Extract the [X, Y] coordinate from the center of the cell holding the provided text.  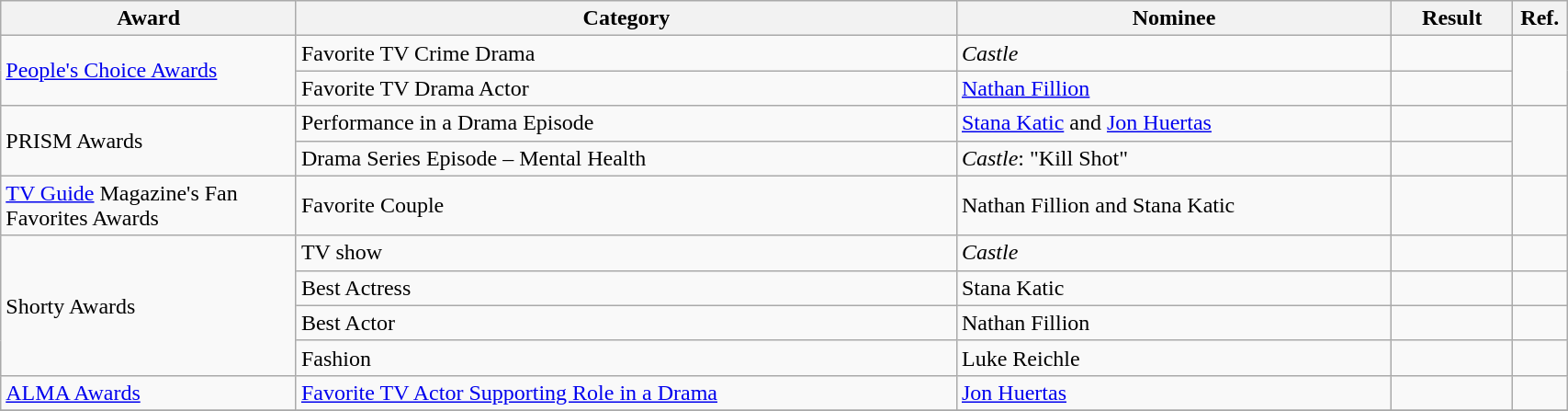
Best Actor [626, 323]
Favorite TV Actor Supporting Role in a Drama [626, 393]
ALMA Awards [149, 393]
Result [1452, 18]
People's Choice Awards [149, 71]
TV show [626, 253]
Stana Katic [1174, 288]
Drama Series Episode – Mental Health [626, 158]
Best Actress [626, 288]
Favorite Couple [626, 206]
Favorite TV Crime Drama [626, 53]
Castle: "Kill Shot" [1174, 158]
Favorite TV Drama Actor [626, 88]
Luke Reichle [1174, 358]
Award [149, 18]
PRISM Awards [149, 141]
Ref. [1540, 18]
Fashion [626, 358]
Nathan Fillion and Stana Katic [1174, 206]
Performance in a Drama Episode [626, 123]
TV Guide Magazine's Fan Favorites Awards [149, 206]
Nominee [1174, 18]
Jon Huertas [1174, 393]
Category [626, 18]
Shorty Awards [149, 305]
Stana Katic and Jon Huertas [1174, 123]
